Search for the cell housing the specified text and yield its [X, Y] center coordinate. 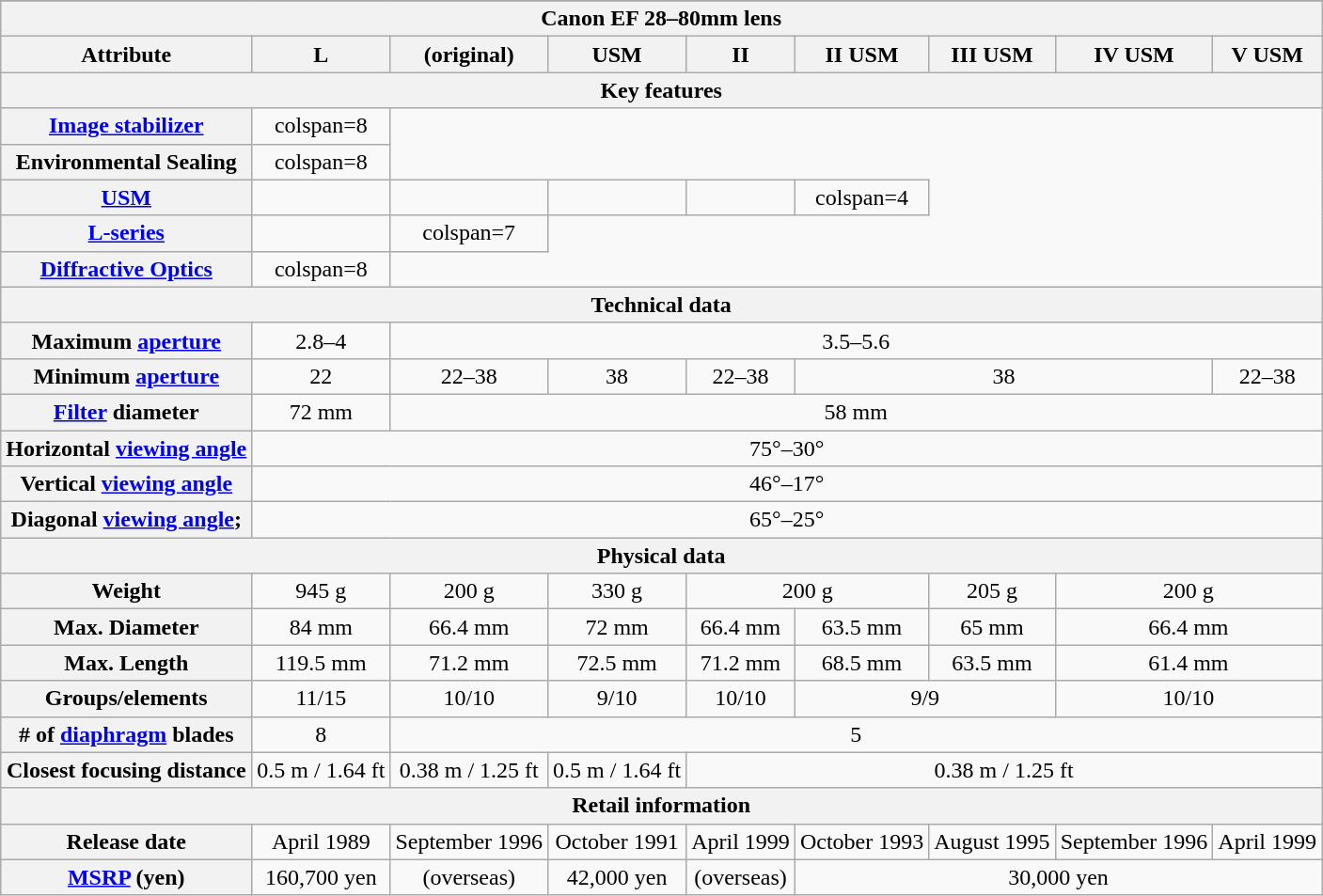
Technical data [662, 305]
Environmental Sealing [126, 162]
(original) [469, 55]
Retail information [662, 806]
61.4 mm [1189, 663]
Diagonal viewing angle; [126, 520]
65 mm [992, 627]
8 [322, 734]
46°–17° [787, 484]
III USM [992, 55]
22 [322, 376]
58 mm [856, 412]
Release date [126, 841]
Attribute [126, 55]
Physical data [662, 556]
Groups/elements [126, 699]
Weight [126, 591]
II USM [861, 55]
Image stabilizer [126, 126]
April 1989 [322, 841]
Maximum aperture [126, 340]
V USM [1268, 55]
5 [856, 734]
945 g [322, 591]
Minimum aperture [126, 376]
205 g [992, 591]
160,700 yen [322, 877]
Diffractive Optics [126, 269]
colspan=4 [861, 197]
9/10 [617, 699]
Horizontal viewing angle [126, 448]
65°–25° [787, 520]
Max. Length [126, 663]
72.5 mm [617, 663]
Filter diameter [126, 412]
Vertical viewing angle [126, 484]
# of diaphragm blades [126, 734]
Max. Diameter [126, 627]
42,000 yen [617, 877]
84 mm [322, 627]
L-series [126, 233]
Key features [662, 90]
30,000 yen [1058, 877]
2.8–4 [322, 340]
11/15 [322, 699]
75°–30° [787, 448]
II [741, 55]
L [322, 55]
Canon EF 28–80mm lens [662, 19]
IV USM [1134, 55]
330 g [617, 591]
colspan=7 [469, 233]
68.5 mm [861, 663]
August 1995 [992, 841]
119.5 mm [322, 663]
MSRP (yen) [126, 877]
9/9 [925, 699]
October 1991 [617, 841]
3.5–5.6 [856, 340]
October 1993 [861, 841]
Closest focusing distance [126, 770]
